Output the [x, y] coordinate of the center of the cell containing the given text.  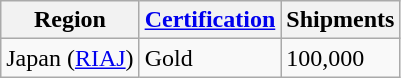
Region [70, 20]
Japan (RIAJ) [70, 58]
Shipments [340, 20]
Certification [210, 20]
Gold [210, 58]
100,000 [340, 58]
